Scan for the cell matching the given text and deliver its [X, Y] coordinate at center. 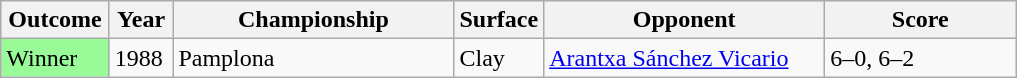
Clay [499, 58]
1988 [141, 58]
Surface [499, 20]
Opponent [684, 20]
Year [141, 20]
Pamplona [314, 58]
6–0, 6–2 [920, 58]
Championship [314, 20]
Arantxa Sánchez Vicario [684, 58]
Score [920, 20]
Outcome [56, 20]
Winner [56, 58]
